Return [x, y] of the center of cell containing provided text 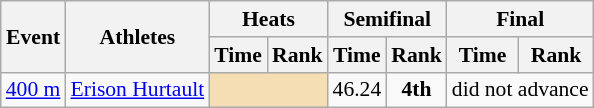
Athletes [137, 36]
Event [34, 36]
Semifinal [388, 19]
4th [416, 90]
400 m [34, 90]
Erison Hurtault [137, 90]
did not advance [520, 90]
46.24 [358, 90]
Final [520, 19]
Heats [268, 19]
